Locate the cell with the specified text and output its (X, Y) center coordinate. 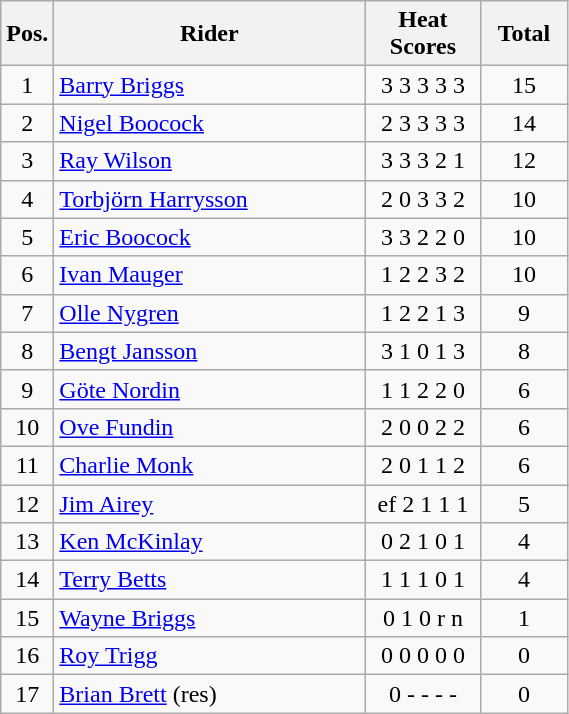
0 2 1 0 1 (423, 542)
2 0 3 3 2 (423, 199)
1 2 2 3 2 (423, 275)
Charlie Monk (210, 465)
Barry Briggs (210, 85)
Ray Wilson (210, 161)
7 (28, 313)
ef 2 1 1 1 (423, 503)
Eric Boocock (210, 237)
Göte Nordin (210, 389)
11 (28, 465)
2 0 1 1 2 (423, 465)
Rider (210, 34)
2 (28, 123)
1 1 1 0 1 (423, 580)
Pos. (28, 34)
3 (28, 161)
Jim Airey (210, 503)
Total (524, 34)
3 3 3 3 3 (423, 85)
3 3 2 2 0 (423, 237)
Brian Brett (res) (210, 694)
0 - - - - (423, 694)
3 3 3 2 1 (423, 161)
17 (28, 694)
3 1 0 1 3 (423, 351)
Olle Nygren (210, 313)
Torbjörn Harrysson (210, 199)
Ivan Mauger (210, 275)
Ken McKinlay (210, 542)
1 2 2 1 3 (423, 313)
1 1 2 2 0 (423, 389)
Heat Scores (423, 34)
13 (28, 542)
2 0 0 2 2 (423, 427)
0 0 0 0 0 (423, 656)
0 1 0 r n (423, 618)
Bengt Jansson (210, 351)
Roy Trigg (210, 656)
Terry Betts (210, 580)
16 (28, 656)
Nigel Boocock (210, 123)
Wayne Briggs (210, 618)
2 3 3 3 3 (423, 123)
Ove Fundin (210, 427)
